Provide the [x, y] coordinate of the cell's center where the given text is located.  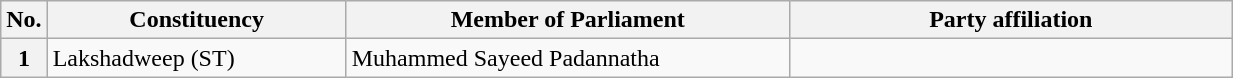
Muhammed Sayeed Padannatha [568, 58]
No. [24, 20]
1 [24, 58]
Constituency [196, 20]
Lakshadweep (ST) [196, 58]
Party affiliation [1010, 20]
Member of Parliament [568, 20]
